From the cell containing the given text, extract its center point as (x, y) coordinate. 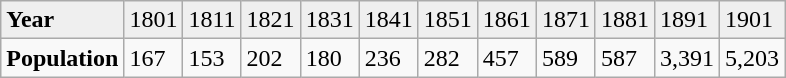
1801 (154, 20)
1891 (688, 20)
457 (506, 58)
1841 (388, 20)
202 (270, 58)
236 (388, 58)
1811 (212, 20)
1821 (270, 20)
153 (212, 58)
180 (330, 58)
1871 (566, 20)
589 (566, 58)
1861 (506, 20)
3,391 (688, 58)
Population (62, 58)
587 (624, 58)
282 (448, 58)
167 (154, 58)
1851 (448, 20)
1831 (330, 20)
Year (62, 20)
1881 (624, 20)
5,203 (752, 58)
1901 (752, 20)
